Find where the given text appears and provide that cell's center as [x, y] coordinate. 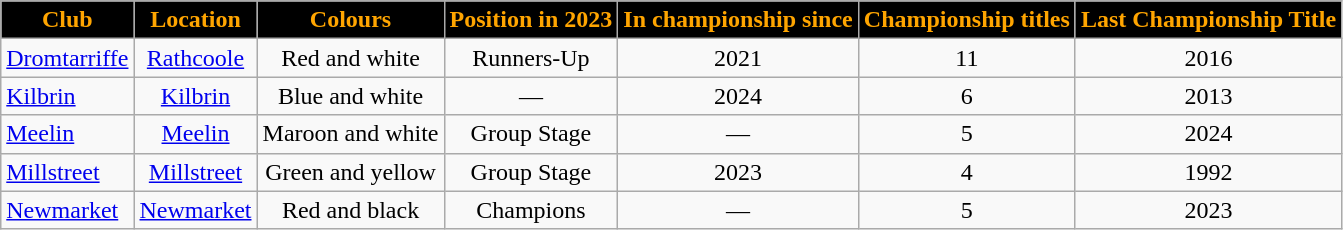
Champions [531, 210]
In championship since [738, 20]
Red and black [350, 210]
1992 [1208, 172]
Colours [350, 20]
Green and yellow [350, 172]
Championship titles [966, 20]
2013 [1208, 96]
Runners-Up [531, 58]
Dromtarriffe [68, 58]
Last Championship Title [1208, 20]
2021 [738, 58]
Position in 2023 [531, 20]
2016 [1208, 58]
Location [196, 20]
11 [966, 58]
Maroon and white [350, 134]
Club [68, 20]
6 [966, 96]
4 [966, 172]
Rathcoole [196, 58]
Blue and white [350, 96]
Red and white [350, 58]
